Detect which cell encompasses the target text, then output its (x, y) center coordinate. 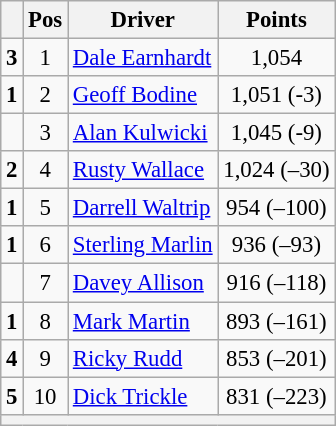
9 (46, 358)
10 (46, 396)
Driver (143, 20)
Points (276, 20)
Ricky Rudd (143, 358)
954 (–100) (276, 208)
853 (–201) (276, 358)
Dale Earnhardt (143, 58)
Sterling Marlin (143, 245)
7 (46, 283)
Geoff Bodine (143, 95)
916 (–118) (276, 283)
1,024 (–30) (276, 170)
1,051 (-3) (276, 95)
Dick Trickle (143, 396)
893 (–161) (276, 321)
Pos (46, 20)
936 (–93) (276, 245)
Rusty Wallace (143, 170)
Alan Kulwicki (143, 133)
1,054 (276, 58)
8 (46, 321)
831 (–223) (276, 396)
Mark Martin (143, 321)
1,045 (-9) (276, 133)
6 (46, 245)
Davey Allison (143, 283)
Darrell Waltrip (143, 208)
